Identify which cell holds the provided text, then report its [x, y] central coordinate. 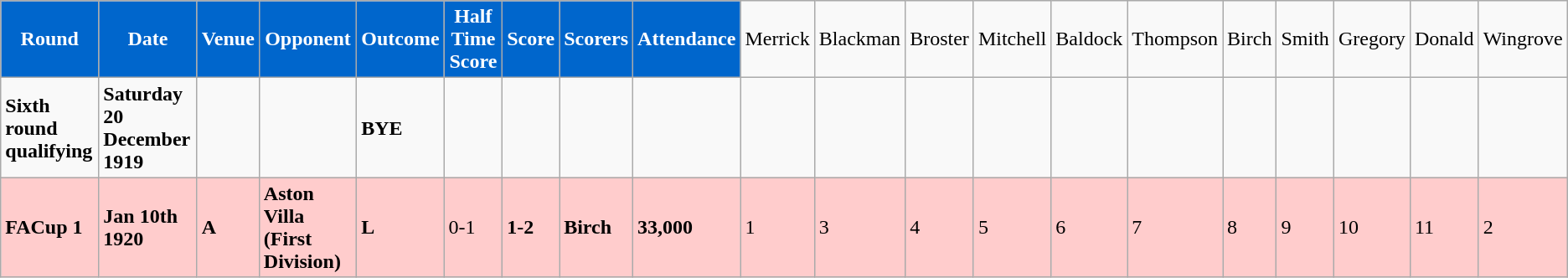
BYE [400, 127]
Aston Villa (First Division) [307, 228]
1 [777, 228]
Merrick [777, 39]
7 [1175, 228]
6 [1089, 228]
Saturday 20 December 1919 [147, 127]
Half Time Score [473, 39]
1-2 [531, 228]
L [400, 228]
3 [859, 228]
4 [940, 228]
Opponent [307, 39]
33,000 [687, 228]
Gregory [1372, 39]
Round [50, 39]
8 [1250, 228]
11 [1444, 228]
9 [1305, 228]
A [228, 228]
Broster [940, 39]
Thompson [1175, 39]
5 [1012, 228]
Donald [1444, 39]
Jan 10th 1920 [147, 228]
Outcome [400, 39]
0-1 [473, 228]
Score [531, 39]
Blackman [859, 39]
Smith [1305, 39]
10 [1372, 228]
Venue [228, 39]
2 [1523, 228]
Attendance [687, 39]
Wingrove [1523, 39]
FACup 1 [50, 228]
Date [147, 39]
Mitchell [1012, 39]
Scorers [596, 39]
Sixth round qualifying [50, 127]
Baldock [1089, 39]
